From the cell containing the given text, extract its center point as [X, Y] coordinate. 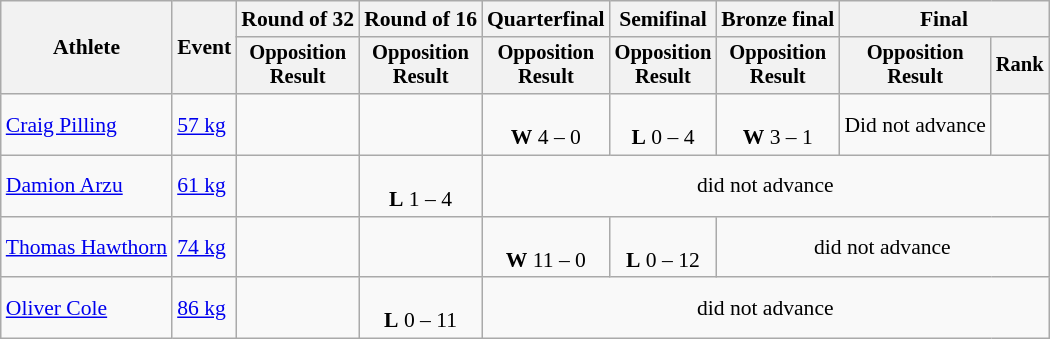
74 kg [204, 248]
Semifinal [664, 19]
86 kg [204, 308]
W 11 – 0 [546, 248]
Damion Arzu [86, 186]
61 kg [204, 186]
W 3 – 1 [778, 124]
W 4 – 0 [546, 124]
Thomas Hawthorn [86, 248]
Quarterfinal [546, 19]
L 1 – 4 [420, 186]
Event [204, 48]
Bronze final [778, 19]
Athlete [86, 48]
Did not advance [915, 124]
L 0 – 12 [664, 248]
57 kg [204, 124]
Oliver Cole [86, 308]
L 0 – 4 [664, 124]
Final [944, 19]
Craig Pilling [86, 124]
L 0 – 11 [420, 308]
Round of 32 [298, 19]
Rank [1020, 66]
Round of 16 [420, 19]
